Extract the (X, Y) coordinate from the center of the cell holding the provided text.  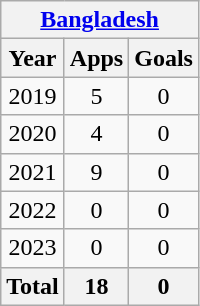
Year (33, 58)
2021 (33, 172)
2022 (33, 210)
Bangladesh (100, 20)
18 (96, 286)
5 (96, 96)
Total (33, 286)
4 (96, 134)
Goals (164, 58)
Apps (96, 58)
2023 (33, 248)
2019 (33, 96)
2020 (33, 134)
9 (96, 172)
